Return (x, y) of the center of cell containing provided text 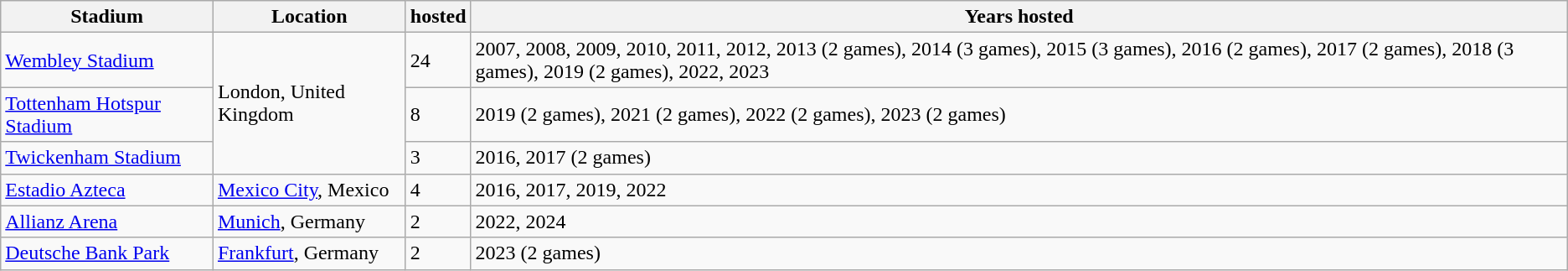
Years hosted (1019, 17)
Location (309, 17)
2022, 2024 (1019, 221)
8 (438, 114)
hosted (438, 17)
Deutsche Bank Park (107, 253)
London, United Kingdom (309, 103)
Mexico City, Mexico (309, 190)
4 (438, 190)
Allianz Arena (107, 221)
2019 (2 games), 2021 (2 games), 2022 (2 games), 2023 (2 games) (1019, 114)
Tottenham Hotspur Stadium (107, 114)
Twickenham Stadium (107, 158)
2016, 2017, 2019, 2022 (1019, 190)
Wembley Stadium (107, 60)
Munich, Germany (309, 221)
24 (438, 60)
3 (438, 158)
2016, 2017 (2 games) (1019, 158)
Estadio Azteca (107, 190)
Frankfurt, Germany (309, 253)
Stadium (107, 17)
2023 (2 games) (1019, 253)
